Find where the given text appears and provide that cell's center as (X, Y) coordinate. 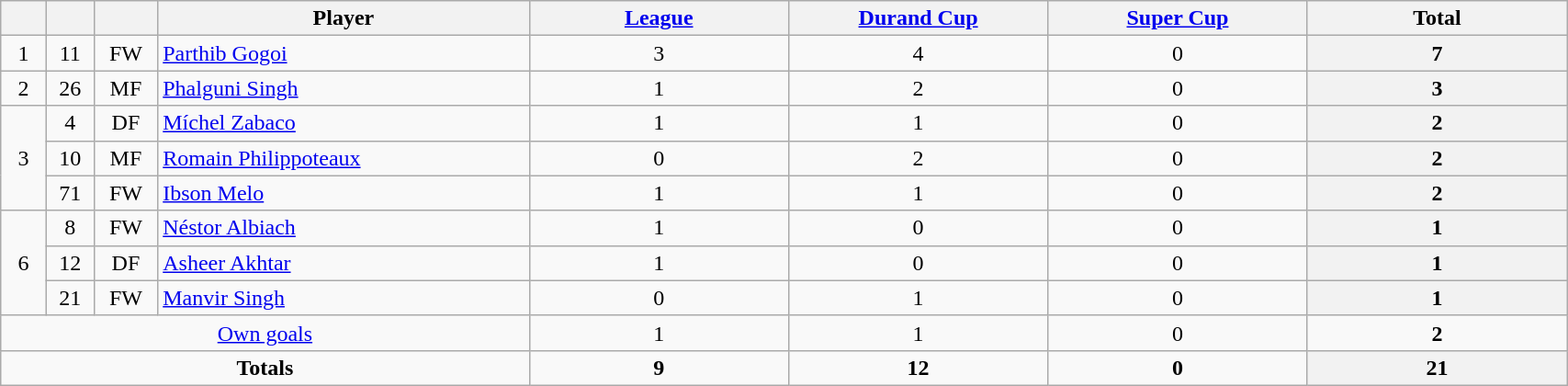
Totals (265, 368)
Durand Cup (918, 18)
Player (344, 18)
Super Cup (1178, 18)
10 (70, 158)
Parthib Gogoi (344, 53)
6 (24, 263)
Own goals (265, 333)
Manvir Singh (344, 298)
Néstor Albiach (344, 228)
7 (1437, 53)
Total (1437, 18)
71 (70, 193)
Asheer Akhtar (344, 263)
11 (70, 53)
8 (70, 228)
League (659, 18)
Ibson Melo (344, 193)
Phalguni Singh (344, 88)
Romain Philippoteaux (344, 158)
9 (659, 368)
26 (70, 88)
Míchel Zabaco (344, 123)
